Extract the (x, y) coordinate from the center of the cell holding the provided text.  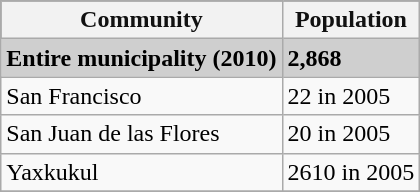
Population (351, 20)
Community (142, 20)
2610 in 2005 (351, 172)
San Francisco (142, 96)
20 in 2005 (351, 134)
Yaxkukul (142, 172)
22 in 2005 (351, 96)
San Juan de las Flores (142, 134)
Entire municipality (2010) (142, 58)
2,868 (351, 58)
